Find where the given text appears and provide that cell's center as [X, Y] coordinate. 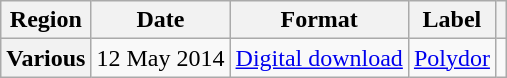
Date [160, 20]
Label [452, 20]
Format [319, 20]
Region [46, 20]
Various [46, 58]
Digital download [319, 58]
Polydor [452, 58]
12 May 2014 [160, 58]
